Determine the [x, y] coordinate at the center of the cell enclosing the given text.  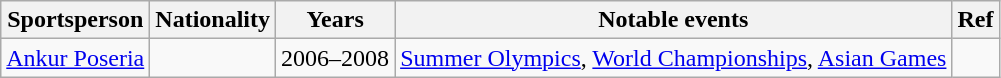
Years [336, 20]
Nationality [213, 20]
2006–2008 [336, 58]
Notable events [674, 20]
Ankur Poseria [76, 58]
Sportsperson [76, 20]
Summer Olympics, World Championships, Asian Games [674, 58]
Ref [976, 20]
